From the cell containing the given text, extract its center point as [x, y] coordinate. 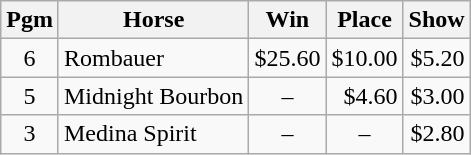
6 [30, 58]
Midnight Bourbon [153, 96]
Horse [153, 20]
$3.00 [436, 96]
$10.00 [364, 58]
3 [30, 134]
Show [436, 20]
$5.20 [436, 58]
Medina Spirit [153, 134]
$25.60 [288, 58]
Win [288, 20]
$4.60 [364, 96]
$2.80 [436, 134]
Pgm [30, 20]
5 [30, 96]
Place [364, 20]
Rombauer [153, 58]
